From the cell containing the given text, extract its center point as (x, y) coordinate. 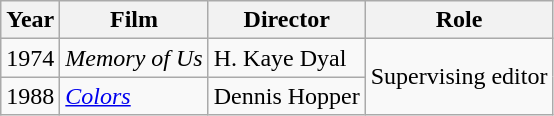
Dennis Hopper (286, 96)
Supervising editor (459, 77)
Colors (134, 96)
Year (30, 20)
1988 (30, 96)
Director (286, 20)
Memory of Us (134, 58)
H. Kaye Dyal (286, 58)
1974 (30, 58)
Film (134, 20)
Role (459, 20)
